For the text-containing cell, return its midpoint in [x, y] coordinate format. 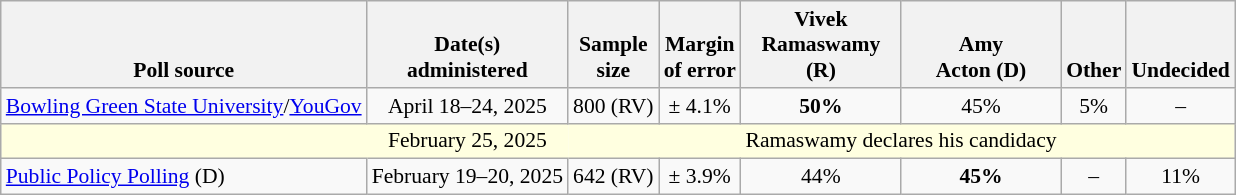
Samplesize [614, 44]
Poll source [184, 44]
642 (RV) [614, 177]
Bowling Green State University/YouGov [184, 106]
Ramaswamy declares his candidacy [902, 141]
Date(s)administered [468, 44]
Undecided [1180, 44]
VivekRamaswamy (R) [821, 44]
± 3.9% [700, 177]
Marginof error [700, 44]
11% [1180, 177]
5% [1094, 106]
February 25, 2025 [468, 141]
AmyActon (D) [981, 44]
Other [1094, 44]
± 4.1% [700, 106]
Public Policy Polling (D) [184, 177]
44% [821, 177]
April 18–24, 2025 [468, 106]
February 19–20, 2025 [468, 177]
800 (RV) [614, 106]
50% [821, 106]
